Locate the cell with the specified text and output its [x, y] center coordinate. 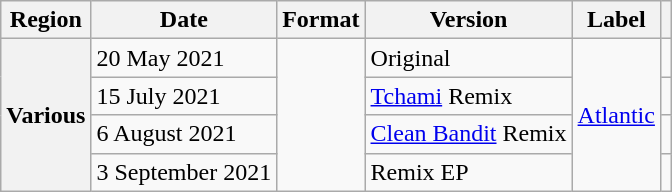
6 August 2021 [184, 134]
Various [46, 115]
Original [468, 58]
15 July 2021 [184, 96]
Date [184, 20]
Version [468, 20]
Clean Bandit Remix [468, 134]
Label [616, 20]
Region [46, 20]
3 September 2021 [184, 172]
Tchami Remix [468, 96]
Format [321, 20]
20 May 2021 [184, 58]
Remix EP [468, 172]
Atlantic [616, 115]
